Output the [x, y] coordinate of the center of the cell containing the given text.  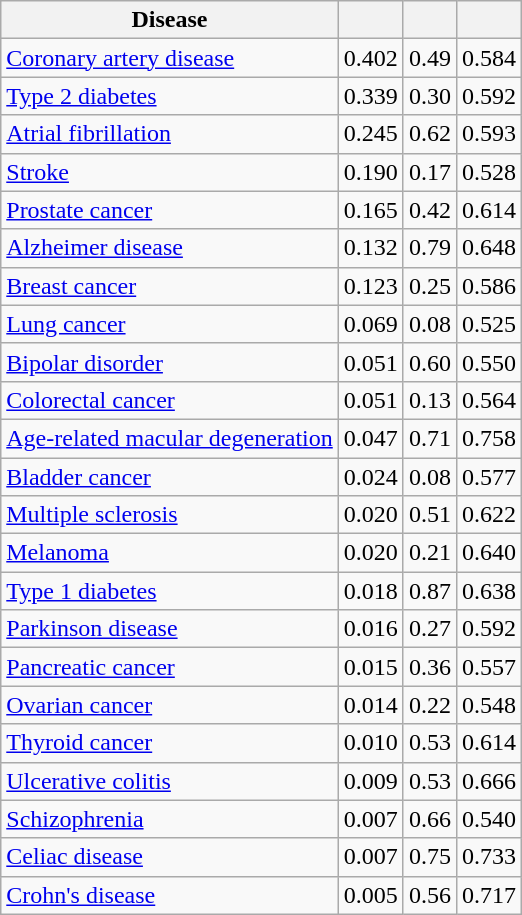
0.638 [488, 591]
Schizophrenia [170, 819]
0.024 [370, 477]
0.648 [488, 248]
Type 2 diabetes [170, 96]
Crohn's disease [170, 895]
0.758 [488, 438]
0.548 [488, 705]
0.540 [488, 819]
Parkinson disease [170, 629]
0.015 [370, 667]
Stroke [170, 172]
0.36 [430, 667]
Thyroid cancer [170, 743]
0.51 [430, 515]
0.190 [370, 172]
Colorectal cancer [170, 400]
Breast cancer [170, 286]
0.640 [488, 553]
0.75 [430, 857]
Pancreatic cancer [170, 667]
0.339 [370, 96]
Disease [170, 20]
0.047 [370, 438]
0.30 [430, 96]
0.60 [430, 362]
0.564 [488, 400]
0.245 [370, 134]
0.66 [430, 819]
0.014 [370, 705]
0.42 [430, 210]
0.069 [370, 324]
0.577 [488, 477]
0.165 [370, 210]
0.525 [488, 324]
0.56 [430, 895]
Alzheimer disease [170, 248]
Atrial fibrillation [170, 134]
Ovarian cancer [170, 705]
0.016 [370, 629]
0.733 [488, 857]
Ulcerative colitis [170, 781]
0.13 [430, 400]
0.593 [488, 134]
0.25 [430, 286]
0.622 [488, 515]
Celiac disease [170, 857]
Type 1 diabetes [170, 591]
Age-related macular degeneration [170, 438]
0.666 [488, 781]
0.49 [430, 58]
0.27 [430, 629]
0.17 [430, 172]
0.71 [430, 438]
Multiple sclerosis [170, 515]
0.010 [370, 743]
0.009 [370, 781]
0.005 [370, 895]
0.584 [488, 58]
0.132 [370, 248]
0.550 [488, 362]
0.018 [370, 591]
Lung cancer [170, 324]
0.717 [488, 895]
Prostate cancer [170, 210]
Melanoma [170, 553]
Coronary artery disease [170, 58]
0.586 [488, 286]
0.21 [430, 553]
0.123 [370, 286]
0.87 [430, 591]
0.62 [430, 134]
0.79 [430, 248]
0.402 [370, 58]
0.557 [488, 667]
Bladder cancer [170, 477]
Bipolar disorder [170, 362]
0.22 [430, 705]
0.528 [488, 172]
